Return the (x, y) coordinate for the center point of the cell that contains the specified text.  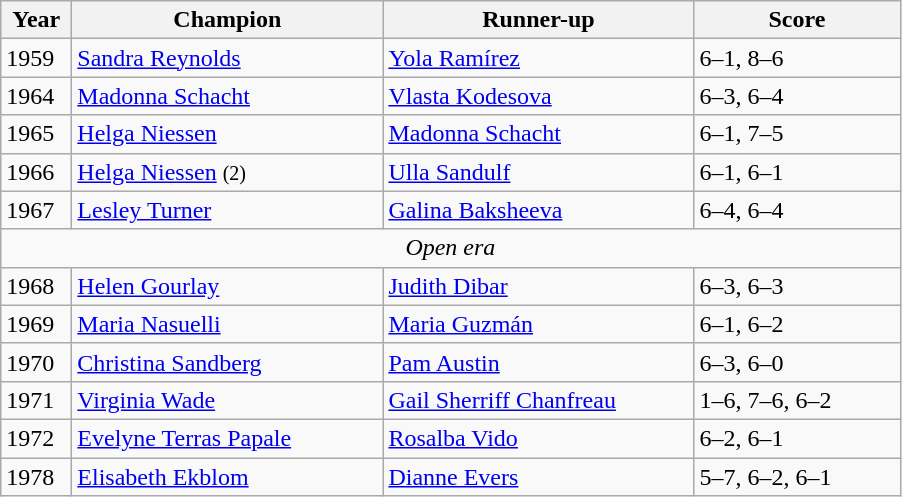
1967 (36, 210)
1969 (36, 324)
Open era (450, 248)
1968 (36, 286)
1965 (36, 134)
6–3, 6–3 (797, 286)
Elisabeth Ekblom (228, 477)
Pam Austin (538, 362)
6–4, 6–4 (797, 210)
Yola Ramírez (538, 58)
6–1, 6–2 (797, 324)
5–7, 6–2, 6–1 (797, 477)
Christina Sandberg (228, 362)
Helga Niessen (2) (228, 172)
Maria Guzmán (538, 324)
1–6, 7–6, 6–2 (797, 400)
Judith Dibar (538, 286)
Lesley Turner (228, 210)
1964 (36, 96)
Maria Nasuelli (228, 324)
Champion (228, 20)
Evelyne Terras Papale (228, 438)
1972 (36, 438)
1966 (36, 172)
6–1, 6–1 (797, 172)
Galina Baksheeva (538, 210)
1970 (36, 362)
6–1, 7–5 (797, 134)
6–2, 6–1 (797, 438)
1971 (36, 400)
6–1, 8–6 (797, 58)
Dianne Evers (538, 477)
1978 (36, 477)
Ulla Sandulf (538, 172)
Score (797, 20)
Rosalba Vido (538, 438)
6–3, 6–0 (797, 362)
Sandra Reynolds (228, 58)
Vlasta Kodesova (538, 96)
Helga Niessen (228, 134)
6–3, 6–4 (797, 96)
Year (36, 20)
Virginia Wade (228, 400)
Runner-up (538, 20)
1959 (36, 58)
Helen Gourlay (228, 286)
Gail Sherriff Chanfreau (538, 400)
